Locate the cell with the specified text and output its (x, y) center coordinate. 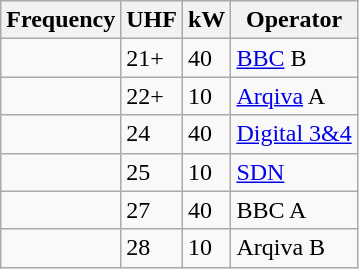
BBC B (294, 58)
BBC A (294, 210)
Operator (294, 20)
22+ (152, 96)
Frequency (61, 20)
25 (152, 172)
27 (152, 210)
24 (152, 134)
Digital 3&4 (294, 134)
21+ (152, 58)
SDN (294, 172)
28 (152, 248)
kW (206, 20)
Arqiva B (294, 248)
Arqiva A (294, 96)
UHF (152, 20)
